From the cell containing the given text, extract its center point as (X, Y) coordinate. 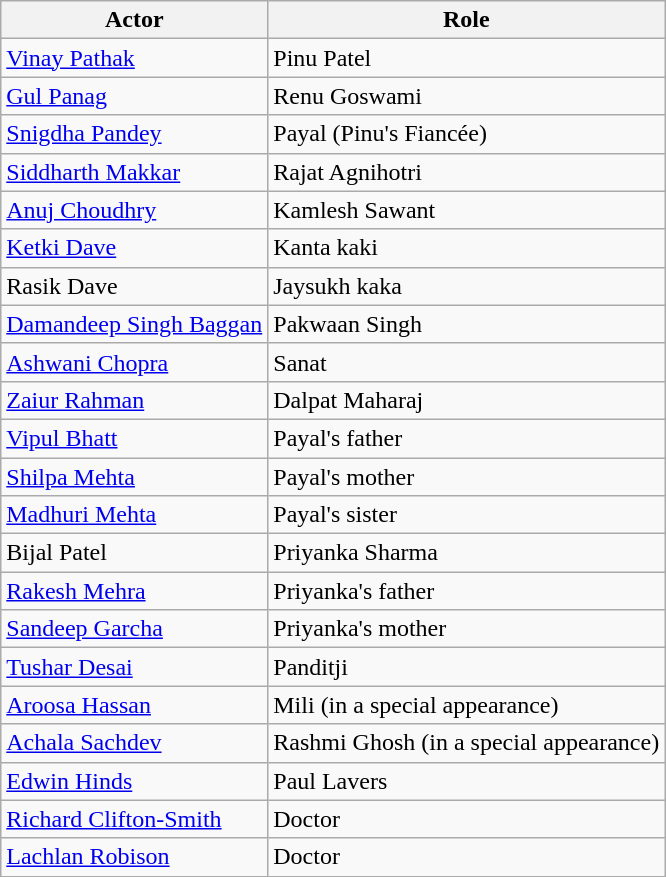
Gul Panag (134, 96)
Aroosa Hassan (134, 705)
Kamlesh Sawant (466, 210)
Rasik Dave (134, 286)
Actor (134, 20)
Role (466, 20)
Pinu Patel (466, 58)
Rashmi Ghosh (in a special appearance) (466, 743)
Snigdha Pandey (134, 134)
Payal's sister (466, 515)
Payal (Pinu's Fiancée) (466, 134)
Priyanka's mother (466, 629)
Anuj Choudhry (134, 210)
Sanat (466, 362)
Pakwaan Singh (466, 324)
Bijal Patel (134, 553)
Richard Clifton-Smith (134, 819)
Shilpa Mehta (134, 477)
Damandeep Singh Baggan (134, 324)
Zaiur Rahman (134, 400)
Dalpat Maharaj (466, 400)
Kanta kaki (466, 248)
Ashwani Chopra (134, 362)
Siddharth Makkar (134, 172)
Priyanka's father (466, 591)
Rakesh Mehra (134, 591)
Lachlan Robison (134, 857)
Tushar Desai (134, 667)
Edwin Hinds (134, 781)
Jaysukh kaka (466, 286)
Priyanka Sharma (466, 553)
Payal's father (466, 438)
Achala Sachdev (134, 743)
Vipul Bhatt (134, 438)
Mili (in a special appearance) (466, 705)
Renu Goswami (466, 96)
Sandeep Garcha (134, 629)
Rajat Agnihotri (466, 172)
Madhuri Mehta (134, 515)
Ketki Dave (134, 248)
Panditji (466, 667)
Vinay Pathak (134, 58)
Paul Lavers (466, 781)
Payal's mother (466, 477)
